Return (x, y) of the center of cell containing provided text 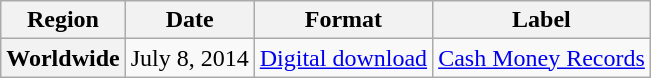
Digital download (343, 58)
July 8, 2014 (190, 58)
Format (343, 20)
Label (542, 20)
Region (63, 20)
Worldwide (63, 58)
Date (190, 20)
Cash Money Records (542, 58)
